Return [X, Y] of the center of cell containing provided text 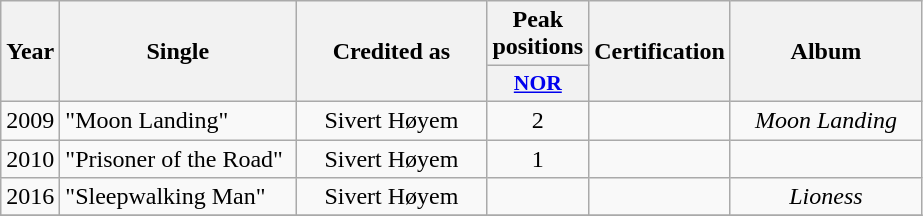
Peak positions [538, 34]
Lioness [826, 197]
2016 [30, 197]
2 [538, 120]
2009 [30, 120]
Album [826, 52]
"Sleepwalking Man" [178, 197]
Moon Landing [826, 120]
Credited as [392, 52]
NOR [538, 84]
"Prisoner of the Road" [178, 159]
Year [30, 52]
"Moon Landing" [178, 120]
1 [538, 159]
2010 [30, 159]
Single [178, 52]
Certification [660, 52]
